Capture the cell that displays the provided text and extract its (X, Y) central coordinate. 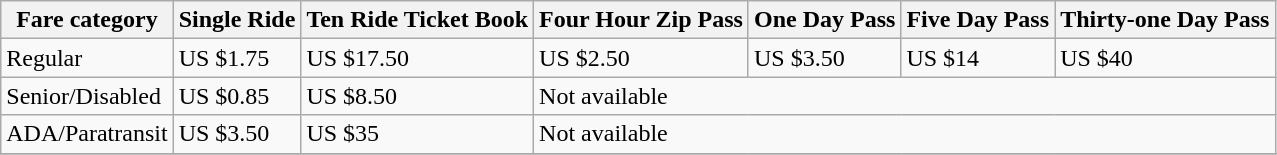
Five Day Pass (978, 20)
US $8.50 (418, 96)
US $40 (1165, 58)
US $0.85 (237, 96)
Single Ride (237, 20)
Fare category (87, 20)
One Day Pass (824, 20)
ADA/Paratransit (87, 134)
US $2.50 (642, 58)
Four Hour Zip Pass (642, 20)
US $14 (978, 58)
US $1.75 (237, 58)
Senior/Disabled (87, 96)
US $17.50 (418, 58)
US $35 (418, 134)
Regular (87, 58)
Thirty-one Day Pass (1165, 20)
Ten Ride Ticket Book (418, 20)
